Output the (x, y) coordinate of the center of the cell containing the given text.  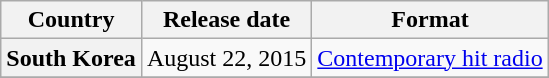
August 22, 2015 (226, 58)
Format (430, 20)
Contemporary hit radio (430, 58)
Release date (226, 20)
South Korea (72, 58)
Country (72, 20)
